Return [X, Y] of the center of cell containing provided text 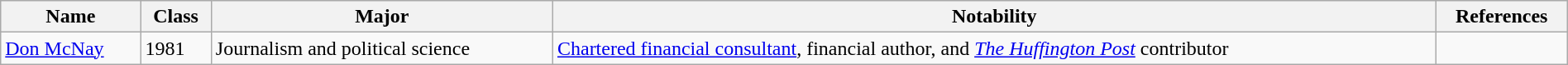
Notability [994, 17]
References [1502, 17]
Major [382, 17]
Don McNay [71, 48]
Chartered financial consultant, financial author, and The Huffington Post contributor [994, 48]
Journalism and political science [382, 48]
Name [71, 17]
Class [175, 17]
1981 [175, 48]
